Output the [X, Y] coordinate of the center of the cell containing the given text.  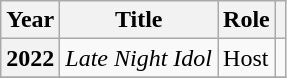
Role [247, 20]
Title [139, 20]
Year [30, 20]
Late Night Idol [139, 58]
Host [247, 58]
2022 [30, 58]
